Determine the (x, y) coordinate at the center of the cell enclosing the given text.  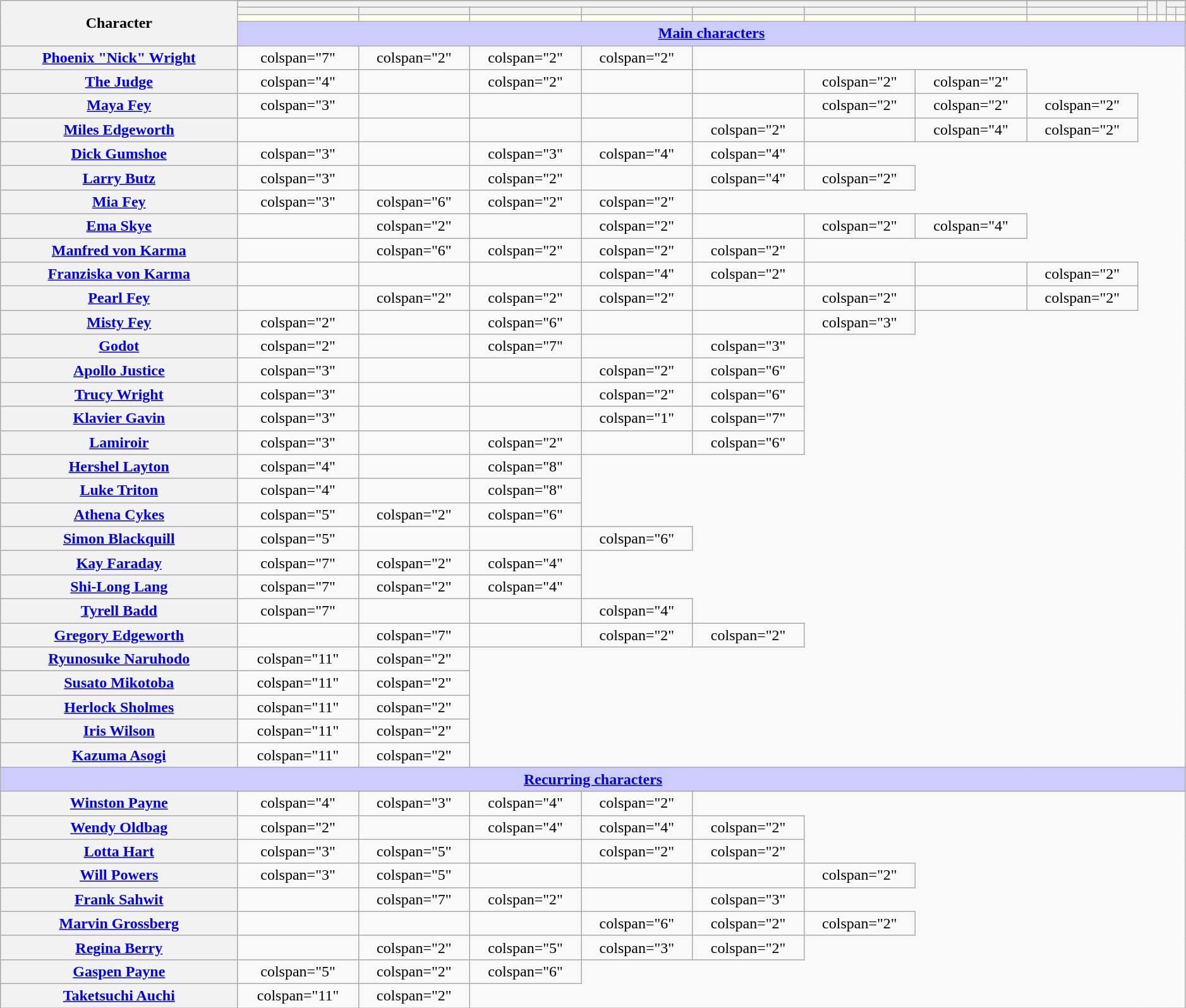
Maya Fey (119, 106)
Gregory Edgeworth (119, 635)
Will Powers (119, 875)
Recurring characters (593, 779)
Lamiroir (119, 442)
Mia Fey (119, 202)
Ryunosuke Naruhodo (119, 659)
Godot (119, 346)
Simon Blackquill (119, 538)
Manfred von Karma (119, 250)
Phoenix "Nick" Wright (119, 58)
Misty Fey (119, 322)
Herlock Sholmes (119, 707)
Tyrell Badd (119, 610)
Susato Mikotoba (119, 683)
Larry Butz (119, 178)
Luke Triton (119, 490)
Wendy Oldbag (119, 827)
Kay Faraday (119, 562)
Marvin Grossberg (119, 923)
Pearl Fey (119, 298)
Shi-Long Lang (119, 586)
Taketsuchi Auchi (119, 995)
Ema Skye (119, 226)
Franziska von Karma (119, 274)
Hershel Layton (119, 466)
Dick Gumshoe (119, 154)
Trucy Wright (119, 394)
Apollo Justice (119, 370)
Winston Payne (119, 803)
The Judge (119, 82)
Miles Edgeworth (119, 130)
Klavier Gavin (119, 418)
colspan="1" (637, 418)
Regina Berry (119, 947)
Gaspen Payne (119, 971)
Kazuma Asogi (119, 755)
Character (119, 23)
Iris Wilson (119, 731)
Frank Sahwit (119, 899)
Athena Cykes (119, 514)
Lotta Hart (119, 851)
Main characters (711, 33)
